Determine the (x, y) coordinate at the center of the cell enclosing the given text.  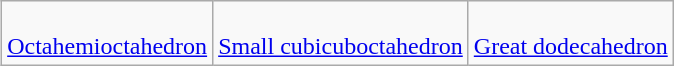
Octahemioctahedron (108, 34)
Small cubicuboctahedron (341, 34)
Great dodecahedron (570, 34)
